Return (X, Y) of the center of cell containing provided text 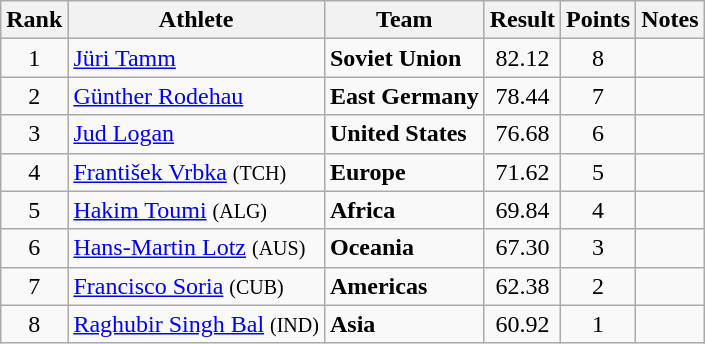
Hans-Martin Lotz (AUS) (196, 248)
Asia (404, 324)
78.44 (522, 96)
62.38 (522, 286)
Günther Rodehau (196, 96)
Americas (404, 286)
František Vrbka (TCH) (196, 172)
Rank (34, 20)
Team (404, 20)
Points (598, 20)
Athlete (196, 20)
67.30 (522, 248)
Jüri Tamm (196, 58)
East Germany (404, 96)
Oceania (404, 248)
Soviet Union (404, 58)
Jud Logan (196, 134)
71.62 (522, 172)
Hakim Toumi (ALG) (196, 210)
82.12 (522, 58)
Europe (404, 172)
Result (522, 20)
United States (404, 134)
Africa (404, 210)
76.68 (522, 134)
Notes (670, 20)
Raghubir Singh Bal (IND) (196, 324)
60.92 (522, 324)
69.84 (522, 210)
Francisco Soria (CUB) (196, 286)
